Provide the (x, y) coordinate of the cell's center where the given text is located.  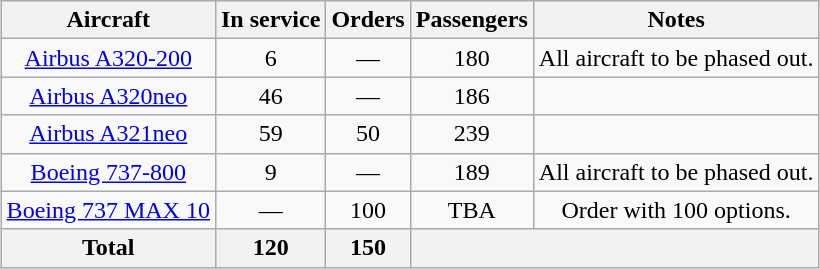
Airbus A320neo (108, 96)
6 (270, 58)
Boeing 737-800 (108, 172)
46 (270, 96)
239 (472, 134)
100 (368, 210)
Aircraft (108, 20)
120 (270, 248)
Airbus A320-200 (108, 58)
Total (108, 248)
Notes (676, 20)
150 (368, 248)
Orders (368, 20)
Boeing 737 MAX 10 (108, 210)
59 (270, 134)
TBA (472, 210)
Order with 100 options. (676, 210)
Airbus A321neo (108, 134)
In service (270, 20)
189 (472, 172)
50 (368, 134)
9 (270, 172)
186 (472, 96)
180 (472, 58)
Passengers (472, 20)
